Scan for the cell matching the given text and deliver its (X, Y) coordinate at center. 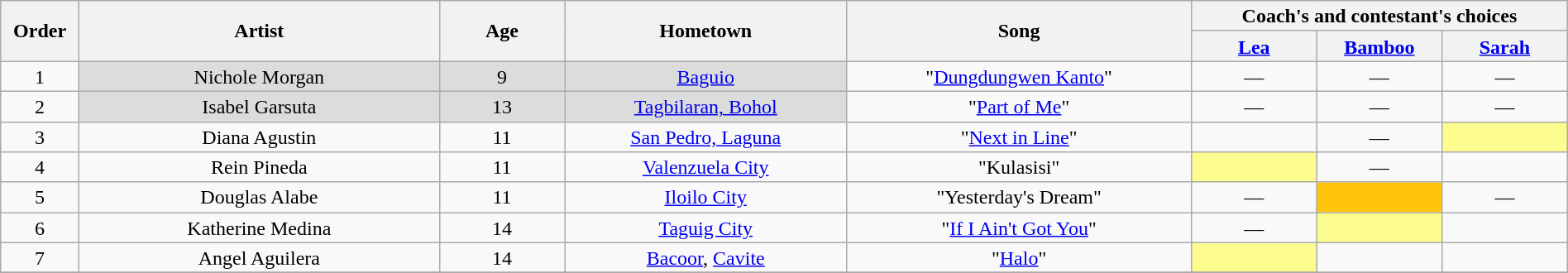
"Dungdungwen Kanto" (1019, 76)
4 (40, 167)
2 (40, 106)
Bamboo (1379, 46)
Coach's and contestant's choices (1379, 17)
Taguig City (706, 228)
Valenzuela City (706, 167)
Sarah (1505, 46)
Song (1019, 31)
Age (502, 31)
Hometown (706, 31)
"If I Ain't Got You" (1019, 228)
Order (40, 31)
Artist (259, 31)
Angel Aguilera (259, 258)
Diana Agustin (259, 137)
Baguio (706, 76)
1 (40, 76)
Tagbilaran, Bohol (706, 106)
"Yesterday's Dream" (1019, 197)
9 (502, 76)
Isabel Garsuta (259, 106)
Nichole Morgan (259, 76)
Lea (1255, 46)
Rein Pineda (259, 167)
San Pedro, Laguna (706, 137)
"Next in Line" (1019, 137)
6 (40, 228)
13 (502, 106)
"Halo" (1019, 258)
Douglas Alabe (259, 197)
5 (40, 197)
Bacoor, Cavite (706, 258)
"Kulasisi" (1019, 167)
7 (40, 258)
Iloilo City (706, 197)
"Part of Me" (1019, 106)
3 (40, 137)
Katherine Medina (259, 228)
